Output the (X, Y) coordinate of the center of the cell containing the given text.  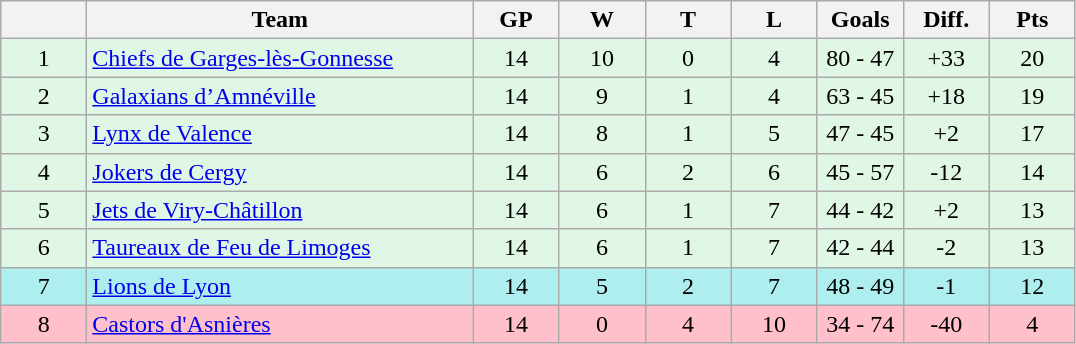
45 - 57 (860, 172)
T (688, 20)
Team (280, 20)
17 (1032, 134)
Galaxians d’Amnéville (280, 96)
Diff. (946, 20)
63 - 45 (860, 96)
Goals (860, 20)
12 (1032, 286)
+18 (946, 96)
34 - 74 (860, 324)
42 - 44 (860, 248)
-40 (946, 324)
80 - 47 (860, 58)
44 - 42 (860, 210)
20 (1032, 58)
19 (1032, 96)
Lynx de Valence (280, 134)
Chiefs de Garges-lès-Gonnesse (280, 58)
L (774, 20)
W (602, 20)
-2 (946, 248)
47 - 45 (860, 134)
3 (44, 134)
9 (602, 96)
+33 (946, 58)
Jets de Viry-Châtillon (280, 210)
GP (516, 20)
-1 (946, 286)
Castors d'Asnières (280, 324)
Pts (1032, 20)
Lions de Lyon (280, 286)
Taureaux de Feu de Limoges (280, 248)
48 - 49 (860, 286)
-12 (946, 172)
Jokers de Cergy (280, 172)
